Return the [x, y] coordinate for the center point of the cell that contains the specified text.  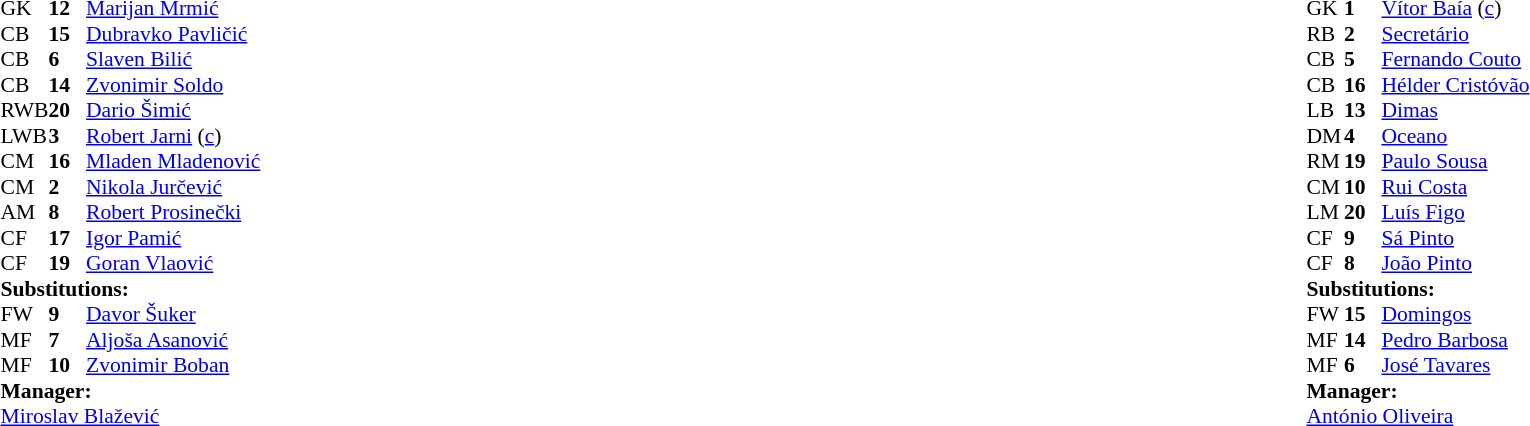
Goran Vlaović [173, 263]
José Tavares [1455, 365]
4 [1363, 136]
Sá Pinto [1455, 238]
Paulo Sousa [1455, 161]
Slaven Bilić [173, 59]
13 [1363, 111]
LB [1325, 111]
Zvonimir Boban [173, 365]
Aljoša Asanović [173, 340]
RB [1325, 34]
Robert Jarni (c) [173, 136]
AM [24, 213]
RWB [24, 111]
Mladen Mladenović [173, 161]
Oceano [1455, 136]
Dimas [1455, 111]
7 [67, 340]
Robert Prosinečki [173, 213]
Pedro Barbosa [1455, 340]
Domingos [1455, 315]
5 [1363, 59]
RM [1325, 161]
Davor Šuker [173, 315]
João Pinto [1455, 263]
LM [1325, 213]
Dario Šimić [173, 111]
Luís Figo [1455, 213]
DM [1325, 136]
3 [67, 136]
Rui Costa [1455, 187]
Igor Pamić [173, 238]
Nikola Jurčević [173, 187]
17 [67, 238]
Zvonimir Soldo [173, 85]
Fernando Couto [1455, 59]
LWB [24, 136]
Dubravko Pavličić [173, 34]
Secretário [1455, 34]
Hélder Cristóvão [1455, 85]
